Detect which cell encompasses the target text, then output its [X, Y] center coordinate. 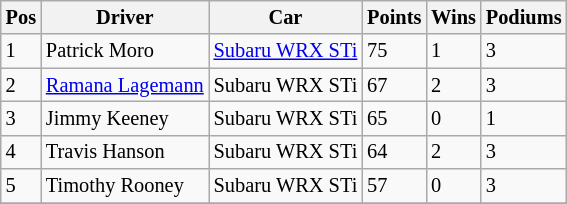
Car [286, 17]
Driver [125, 17]
Wins [454, 17]
67 [394, 85]
5 [21, 186]
64 [394, 152]
4 [21, 152]
Timothy Rooney [125, 186]
57 [394, 186]
75 [394, 51]
Points [394, 17]
Ramana Lagemann [125, 85]
Jimmy Keeney [125, 118]
Patrick Moro [125, 51]
Pos [21, 17]
Podiums [524, 17]
Travis Hanson [125, 152]
65 [394, 118]
